Output the (X, Y) coordinate of the center of the cell containing the given text.  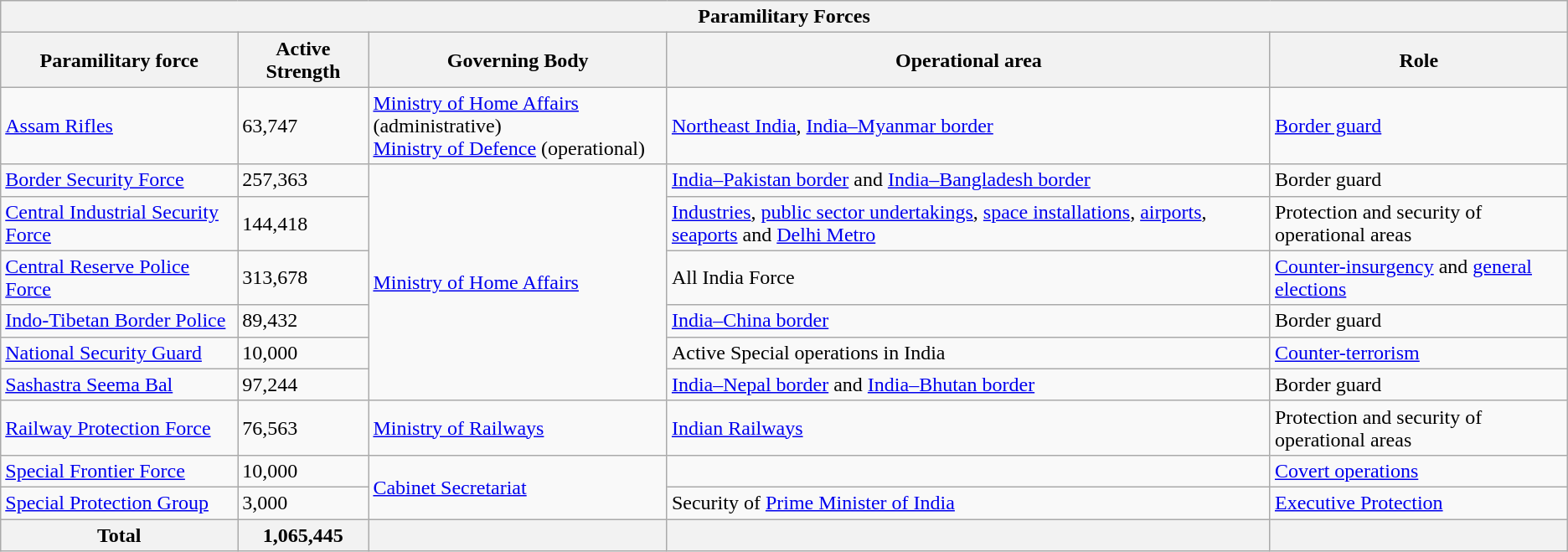
Covert operations (1419, 471)
Cabinet Secretariat (518, 487)
Ministry of Railways (518, 427)
76,563 (303, 427)
Total (119, 535)
Sashastra Seema Bal (119, 384)
Railway Protection Force (119, 427)
Governing Body (518, 60)
Active Strength (303, 60)
Assam Rifles (119, 126)
Operational area (968, 60)
Counter-insurgency and general elections (1419, 278)
National Security Guard (119, 353)
Role (1419, 60)
Special Protection Group (119, 503)
All India Force (968, 278)
Northeast India, India–Myanmar border (968, 126)
Executive Protection (1419, 503)
144,418 (303, 223)
Industries, public sector undertakings, space installations, airports, seaports and Delhi Metro (968, 223)
India–Nepal border and India–Bhutan border (968, 384)
97,244 (303, 384)
Security of Prime Minister of India (968, 503)
Border Security Force (119, 180)
Indian Railways (968, 427)
India–China border (968, 321)
India–Pakistan border and India–Bangladesh border (968, 180)
3,000 (303, 503)
Central Industrial Security Force (119, 223)
Indo-Tibetan Border Police (119, 321)
Paramilitary force (119, 60)
Ministry of Home Affairs (administrative)Ministry of Defence (operational) (518, 126)
313,678 (303, 278)
Special Frontier Force (119, 471)
257,363 (303, 180)
63,747 (303, 126)
1,065,445 (303, 535)
Paramilitary Forces (784, 17)
Counter-terrorism (1419, 353)
89,432 (303, 321)
Active Special operations in India (968, 353)
Central Reserve Police Force (119, 278)
Ministry of Home Affairs (518, 282)
